Search for the cell housing the specified text and yield its [x, y] center coordinate. 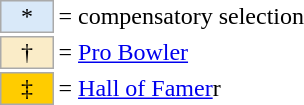
‡ [27, 88]
* [27, 16]
† [27, 52]
